Return (x, y) of the center of cell containing provided text 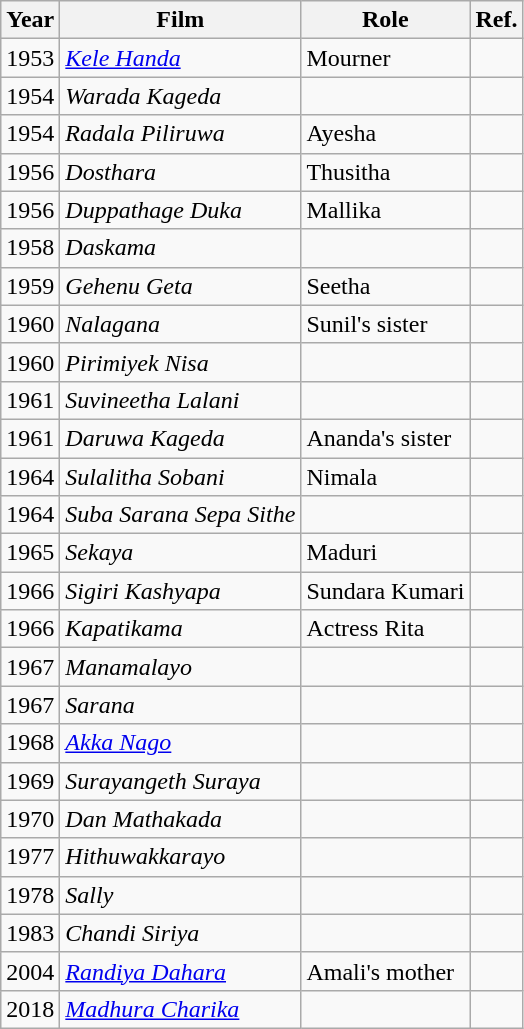
Actress Rita (386, 629)
1958 (30, 248)
1970 (30, 819)
1969 (30, 781)
Gehenu Geta (180, 286)
Kele Handa (180, 58)
Kapatikama (180, 629)
Pirimiyek Nisa (180, 362)
1977 (30, 857)
Surayangeth Suraya (180, 781)
1978 (30, 895)
Film (180, 20)
2018 (30, 1009)
Mallika (386, 210)
Year (30, 20)
Madhura Charika (180, 1009)
Daruwa Kageda (180, 438)
Role (386, 20)
Ananda's sister (386, 438)
2004 (30, 971)
Seetha (386, 286)
Sigiri Kashyapa (180, 591)
Amali's mother (386, 971)
Ayesha (386, 134)
Duppathage Duka (180, 210)
1983 (30, 933)
Akka Nago (180, 743)
Sundara Kumari (386, 591)
Randiya Dahara (180, 971)
Sekaya (180, 553)
Sarana (180, 705)
Dosthara (180, 172)
Thusitha (386, 172)
Ref. (496, 20)
1959 (30, 286)
Sally (180, 895)
Manamalayo (180, 667)
Mourner (386, 58)
Warada Kageda (180, 96)
1965 (30, 553)
1953 (30, 58)
1968 (30, 743)
Nalagana (180, 324)
Radala Piliruwa (180, 134)
Chandi Siriya (180, 933)
Suba Sarana Sepa Sithe (180, 515)
Suvineetha Lalani (180, 400)
Maduri (386, 553)
Sulalitha Sobani (180, 477)
Dan Mathakada (180, 819)
Sunil's sister (386, 324)
Daskama (180, 248)
Hithuwakkarayo (180, 857)
Nimala (386, 477)
